For the text-containing cell, return its midpoint in (X, Y) coordinate format. 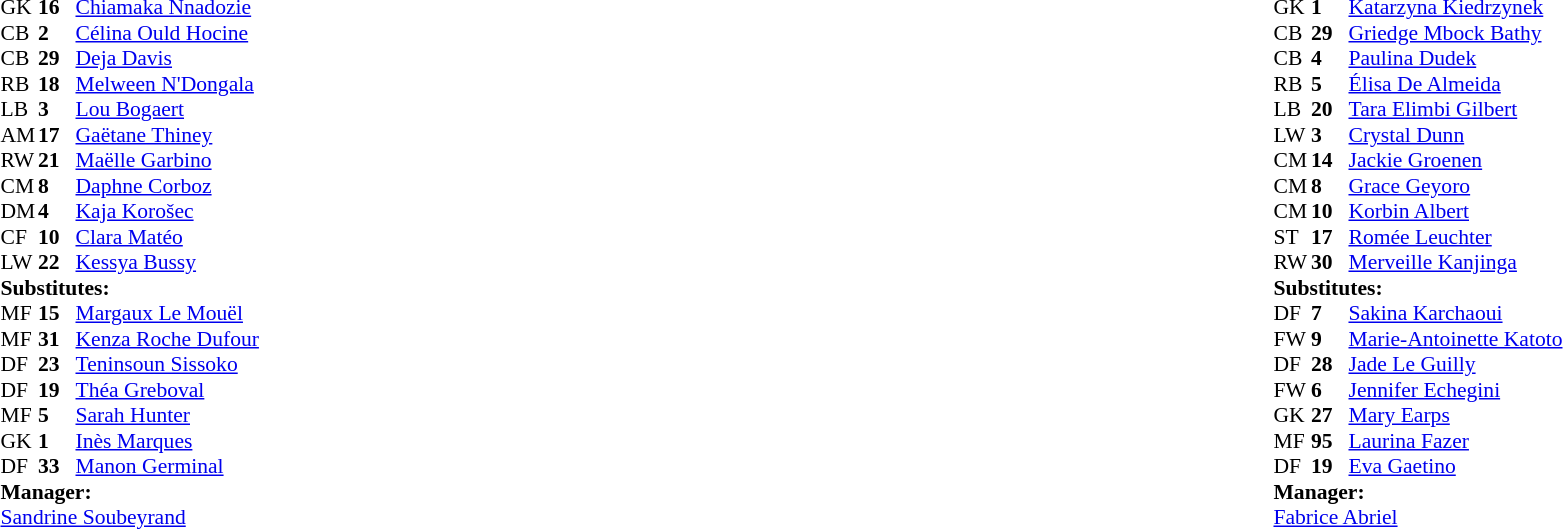
23 (57, 365)
Grace Geyoro (1455, 186)
Romée Leuchter (1455, 237)
Kaja Korošec (168, 211)
Gaëtane Thiney (168, 135)
Kessya Bussy (168, 263)
Jade Le Guilly (1455, 365)
95 (1330, 441)
22 (57, 263)
14 (1330, 161)
Sakina Karchaoui (1455, 313)
Mary Earps (1455, 415)
2 (57, 33)
Daphne Corboz (168, 186)
7 (1330, 313)
27 (1330, 415)
Manon Germinal (168, 467)
DM (19, 211)
Jackie Groenen (1455, 161)
28 (1330, 365)
Eva Gaetino (1455, 467)
Jennifer Echegini (1455, 390)
Merveille Kanjinga (1455, 263)
Deja Davis (168, 59)
Clara Matéo (168, 237)
CF (19, 237)
Lou Bogaert (168, 109)
Griedge Mbock Bathy (1455, 33)
21 (57, 161)
Korbin Albert (1455, 211)
Célina Ould Hocine (168, 33)
Élisa De Almeida (1455, 84)
Théa Greboval (168, 390)
Tara Elimbi Gilbert (1455, 109)
Crystal Dunn (1455, 135)
1 (57, 441)
33 (57, 467)
Laurina Fazer (1455, 441)
Maëlle Garbino (168, 161)
20 (1330, 109)
18 (57, 84)
31 (57, 339)
Inès Marques (168, 441)
ST (1292, 237)
Teninsoun Sissoko (168, 365)
6 (1330, 390)
Sarah Hunter (168, 415)
Melween N'Dongala (168, 84)
Paulina Dudek (1455, 59)
Kenza Roche Dufour (168, 339)
AM (19, 135)
30 (1330, 263)
9 (1330, 339)
Marie-Antoinette Katoto (1455, 339)
Margaux Le Mouël (168, 313)
15 (57, 313)
